Provide the (X, Y) coordinate of the cell's center where the given text is located.  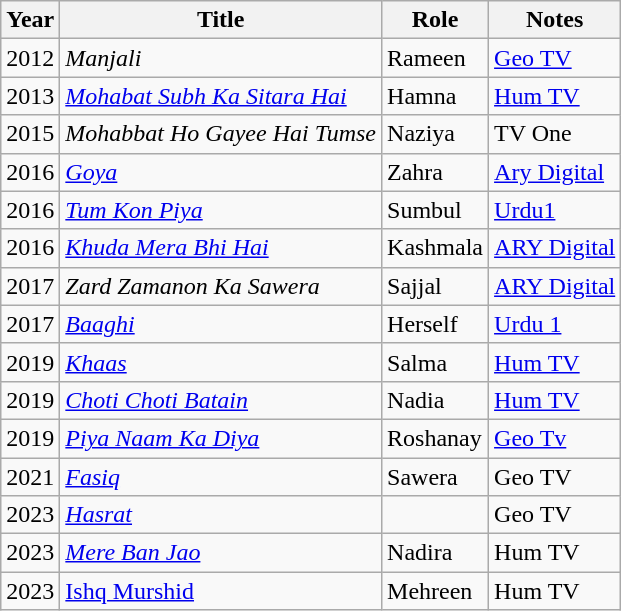
Mohabbat Ho Gayee Hai Tumse (221, 134)
Fasiq (221, 477)
Urdu 1 (555, 324)
Zard Zamanon Ka Sawera (221, 286)
Tum Kon Piya (221, 210)
2021 (30, 477)
Notes (555, 20)
Year (30, 20)
Ary Digital (555, 172)
Nadira (436, 553)
Piya Naam Ka Diya (221, 438)
Sawera (436, 477)
Hasrat (221, 515)
Nadia (436, 400)
Herself (436, 324)
Mere Ban Jao (221, 553)
Urdu1 (555, 210)
Mehreen (436, 591)
Baaghi (221, 324)
Goya (221, 172)
Zahra (436, 172)
Mohabat Subh Ka Sitara Hai (221, 96)
Ishq Murshid (221, 591)
Manjali (221, 58)
Khuda Mera Bhi Hai (221, 248)
Choti Choti Batain (221, 400)
Rameen (436, 58)
Kashmala (436, 248)
Role (436, 20)
Geo Tv (555, 438)
TV One (555, 134)
Khaas (221, 362)
Hamna (436, 96)
Title (221, 20)
Sajjal (436, 286)
Naziya (436, 134)
2015 (30, 134)
2012 (30, 58)
Roshanay (436, 438)
2013 (30, 96)
Sumbul (436, 210)
Salma (436, 362)
